From the cell containing the given text, extract its center point as [X, Y] coordinate. 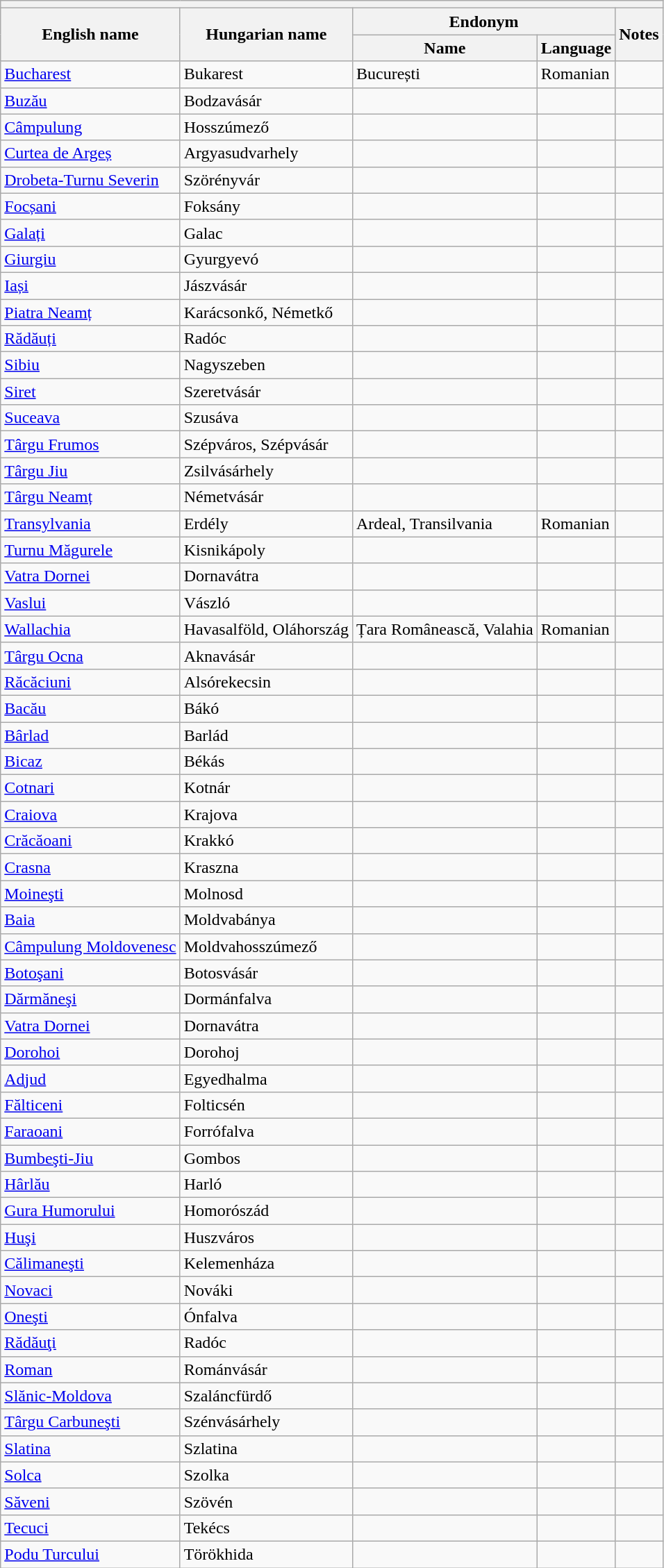
Huszváros [266, 1237]
Podu Turcului [90, 1554]
Slatina [90, 1449]
Rădăuți [90, 339]
Kelemenháza [266, 1264]
Aknavásár [266, 656]
Molnosd [266, 894]
Iași [90, 285]
Crăcăoani [90, 841]
Hungarian name [266, 35]
Moldvahosszúmező [266, 946]
Barlád [266, 735]
Roman [90, 1369]
Novaci [90, 1290]
Câmpulung Moldovenesc [90, 946]
Galac [266, 233]
Nagyszeben [266, 365]
Szusáva [266, 418]
Szlatina [266, 1449]
Gyurgyevó [266, 259]
Alsórekecsin [266, 682]
Havasalföld, Oláhország [266, 629]
Botosvásár [266, 973]
Curtea de Argeș [90, 153]
Transylvania [90, 524]
Bârlad [90, 735]
Baia [90, 920]
Kisnikápoly [266, 550]
Szaláncfürdő [266, 1396]
Bicaz [90, 762]
Crasna [90, 867]
Botoşani [90, 973]
Târgu Ocna [90, 656]
Țara Românească, Valahia [445, 629]
Békás [266, 762]
Huşi [90, 1237]
Siret [90, 392]
Slănic-Moldova [90, 1396]
Turnu Măgurele [90, 550]
Târgu Carbuneşti [90, 1422]
Faraoani [90, 1131]
Tecuci [90, 1528]
Fălticeni [90, 1105]
Ónfalva [266, 1317]
Răcăciuni [90, 682]
Endonym [483, 22]
Krajova [266, 815]
Ardeal, Transilvania [445, 524]
Gura Humorului [90, 1211]
Románvásár [266, 1369]
Törökhida [266, 1554]
Cotnari [90, 788]
Focșani [90, 206]
Târgu Frumos [90, 444]
Hârlău [90, 1185]
Szépváros, Szépvásár [266, 444]
Bucharest [90, 74]
Târgu Neamț [90, 497]
Suceava [90, 418]
English name [90, 35]
Dorohoi [90, 1052]
Vaslui [90, 603]
Kotnár [266, 788]
Hosszúmező [266, 127]
Bacău [90, 708]
Szénvásárhely [266, 1422]
Dărmăneşi [90, 999]
Moldvabánya [266, 920]
Krakkó [266, 841]
Szolka [266, 1475]
Gombos [266, 1158]
Bukarest [266, 74]
Karácsonkő, Németkő [266, 312]
Forrófalva [266, 1131]
Wallachia [90, 629]
Jászvásár [266, 285]
Egyedhalma [266, 1078]
Moineşti [90, 894]
Solca [90, 1475]
Szörényvár [266, 180]
Piatra Neamț [90, 312]
Kraszna [266, 867]
Galați [90, 233]
Bodzavásár [266, 101]
Name [445, 48]
Rădăuţi [90, 1343]
Vászló [266, 603]
Notes [639, 35]
Drobeta-Turnu Severin [90, 180]
Călimaneşti [90, 1264]
Language [576, 48]
Erdély [266, 524]
Homorószád [266, 1211]
Argyasudvarhely [266, 153]
Folticsén [266, 1105]
Németvásár [266, 497]
Dorohoj [266, 1052]
Harló [266, 1185]
Foksány [266, 206]
Oneşti [90, 1317]
Zsilvásárhely [266, 471]
Szövén [266, 1501]
Buzău [90, 101]
Săveni [90, 1501]
Câmpulung [90, 127]
Nováki [266, 1290]
Szeretvásár [266, 392]
Sibiu [90, 365]
Târgu Jiu [90, 471]
Tekécs [266, 1528]
Bákó [266, 708]
Bumbeşti-Jiu [90, 1158]
Dormánfalva [266, 999]
Adjud [90, 1078]
Giurgiu [90, 259]
Craiova [90, 815]
București [445, 74]
